Find where the given text appears and provide that cell's center as [X, Y] coordinate. 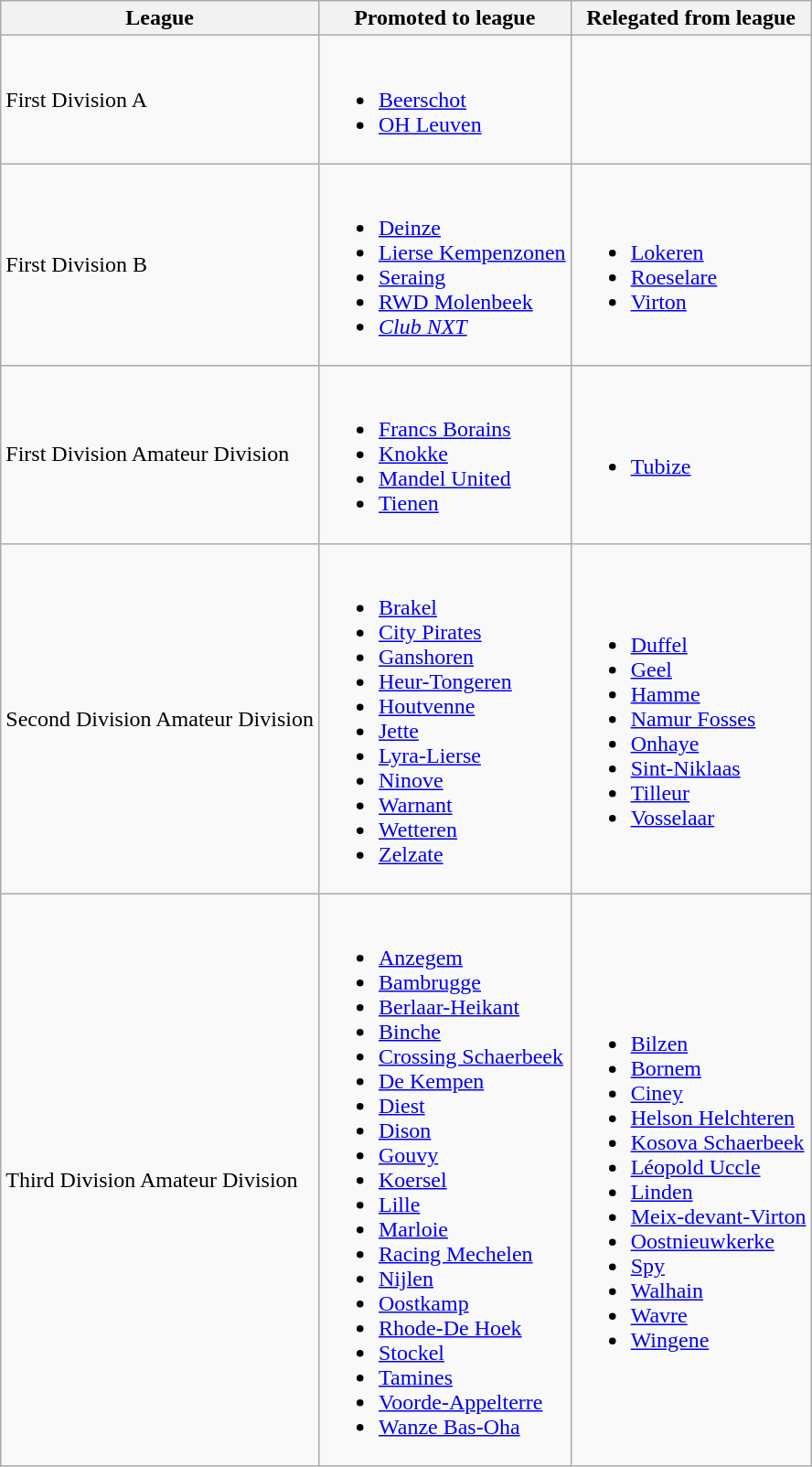
Tubize [691, 455]
First Division A [160, 100]
First Division Amateur Division [160, 455]
DeinzeLierse KempenzonenSeraingRWD MolenbeekClub NXT [444, 265]
Promoted to league [444, 18]
Third Division Amateur Division [160, 1180]
Francs BorainsKnokkeMandel UnitedTienen [444, 455]
Relegated from league [691, 18]
BilzenBornemCineyHelson HelchterenKosova SchaerbeekLéopold UccleLindenMeix-devant-VirtonOostnieuwkerkeSpyWalhainWavreWingene [691, 1180]
LokerenRoeselareVirton [691, 265]
League [160, 18]
DuffelGeelHammeNamur FossesOnhayeSint-NiklaasTilleurVosselaar [691, 719]
Second Division Amateur Division [160, 719]
First Division B [160, 265]
BrakelCity PiratesGanshorenHeur-TongerenHoutvenneJetteLyra-LierseNinoveWarnantWetterenZelzate [444, 719]
BeerschotOH Leuven [444, 100]
